Determine the [x, y] coordinate at the center of the cell enclosing the given text.  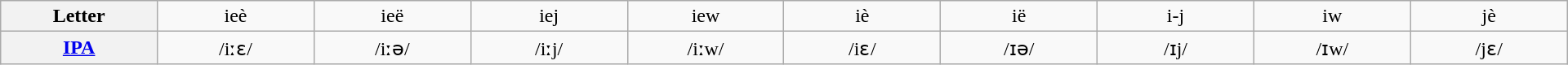
/iːɛ/ [236, 48]
iw [1332, 16]
i-j [1176, 16]
ieè [236, 16]
ië [1019, 16]
Letter [79, 16]
iè [862, 16]
/ɪw/ [1332, 48]
jè [1489, 16]
/ɪj/ [1176, 48]
ieë [392, 16]
iej [549, 16]
iew [706, 16]
IPA [79, 48]
/jɛ/ [1489, 48]
/iːj/ [549, 48]
/iːw/ [706, 48]
/iːə/ [392, 48]
/ɪə/ [1019, 48]
/iɛ/ [862, 48]
